Return the [X, Y] coordinate for the center point of the cell that contains the specified text.  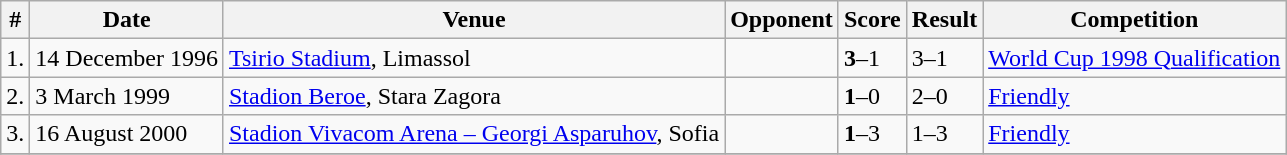
Date [127, 20]
# [16, 20]
Stadion Vivacom Arena – Georgi Asparuhov, Sofia [474, 134]
Score [872, 20]
1. [16, 58]
Venue [474, 20]
World Cup 1998 Qualification [1134, 58]
1–0 [872, 96]
Result [944, 20]
16 August 2000 [127, 134]
14 December 1996 [127, 58]
Tsirio Stadium, Limassol [474, 58]
3 March 1999 [127, 96]
2–0 [944, 96]
Stadion Beroe, Stara Zagora [474, 96]
2. [16, 96]
3. [16, 134]
Opponent [782, 20]
Competition [1134, 20]
